Find where the given text appears and provide that cell's center as (X, Y) coordinate. 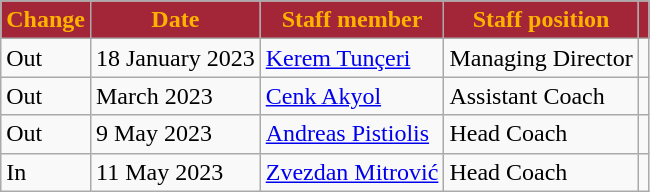
Staff position (541, 20)
Kerem Tunçeri (352, 58)
Managing Director (541, 58)
Andreas Pistiolis (352, 134)
Date (175, 20)
Cenk Akyol (352, 96)
Change (46, 20)
Assistant Coach (541, 96)
In (46, 172)
18 January 2023 (175, 58)
Staff member (352, 20)
11 May 2023 (175, 172)
9 May 2023 (175, 134)
March 2023 (175, 96)
Zvezdan Mitrović (352, 172)
